Scan for the cell matching the given text and deliver its [X, Y] coordinate at center. 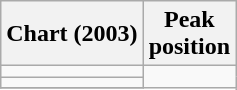
Chart (2003) [72, 34]
Peakposition [189, 34]
